Capture the cell that displays the provided text and extract its (X, Y) central coordinate. 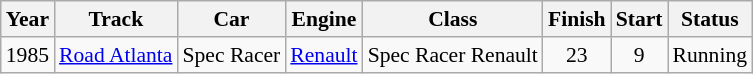
Spec Racer Renault (453, 55)
Finish (577, 19)
Class (453, 19)
23 (577, 55)
Year (28, 19)
Road Atlanta (116, 55)
Car (231, 19)
1985 (28, 55)
Status (710, 19)
Engine (324, 19)
9 (640, 55)
Track (116, 19)
Renault (324, 55)
Spec Racer (231, 55)
Start (640, 19)
Running (710, 55)
